Search for the cell housing the specified text and yield its (x, y) center coordinate. 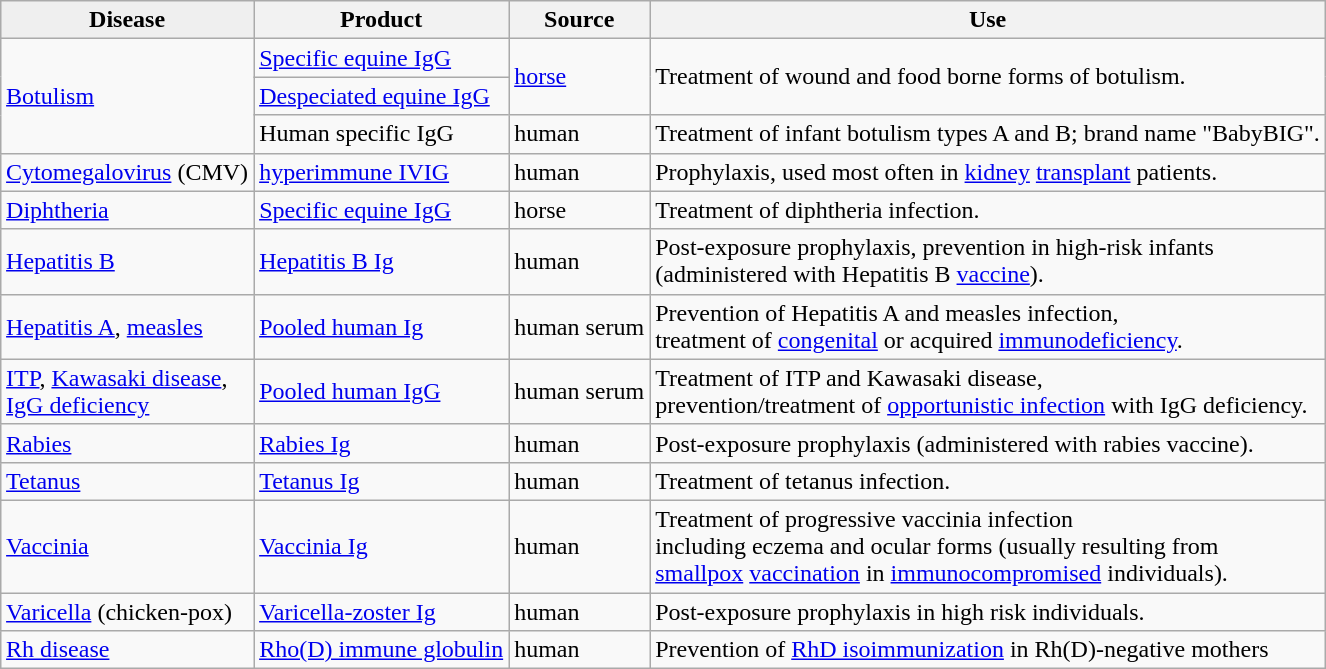
Treatment of diphtheria infection. (988, 210)
Treatment of wound and food borne forms of botulism. (988, 77)
Rabies Ig (382, 443)
Treatment of tetanus infection. (988, 481)
Despeciated equine IgG (382, 96)
Tetanus Ig (382, 481)
Treatment of infant botulism types A and B; brand name "BabyBIG". (988, 134)
Prevention of RhD isoimmunization in Rh(D)-negative mothers (988, 650)
Prevention of Hepatitis A and measles infection,treatment of congenital or acquired immunodeficiency. (988, 326)
ITP, Kawasaki disease, IgG deficiency (128, 392)
Treatment of ITP and Kawasaki disease,prevention/treatment of opportunistic infection with IgG deficiency. (988, 392)
Post-exposure prophylaxis, prevention in high-risk infants (administered with Hepatitis B vaccine). (988, 262)
Diphtheria (128, 210)
Use (988, 20)
Vaccinia Ig (382, 546)
Rabies (128, 443)
Rh disease (128, 650)
Post-exposure prophylaxis in high risk individuals. (988, 611)
Post-exposure prophylaxis (administered with rabies vaccine). (988, 443)
Hepatitis B (128, 262)
Pooled human Ig (382, 326)
hyperimmune IVIG (382, 172)
Cytomegalovirus (CMV) (128, 172)
Source (580, 20)
Botulism (128, 96)
Tetanus (128, 481)
Product (382, 20)
Human specific IgG (382, 134)
Prophylaxis, used most often in kidney transplant patients. (988, 172)
Disease (128, 20)
Vaccinia (128, 546)
Varicella-zoster Ig (382, 611)
Varicella (chicken-pox) (128, 611)
Hepatitis B Ig (382, 262)
Rho(D) immune globulin (382, 650)
Pooled human IgG (382, 392)
Hepatitis A, measles (128, 326)
